Extract the (X, Y) coordinate from the center of the cell holding the provided text.  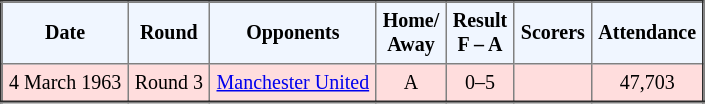
4 March 1963 (65, 83)
Opponents (293, 33)
Attendance (648, 33)
Date (65, 33)
A (411, 83)
Manchester United (293, 83)
0–5 (480, 83)
Scorers (553, 33)
ResultF – A (480, 33)
Round 3 (169, 83)
47,703 (648, 83)
Round (169, 33)
Home/Away (411, 33)
